Output the [x, y] coordinate of the center of the cell containing the given text.  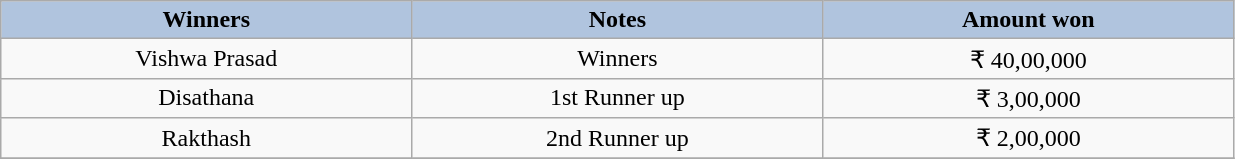
Notes [618, 20]
₹ 3,00,000 [1028, 98]
2nd Runner up [618, 138]
₹ 2,00,000 [1028, 138]
Amount won [1028, 20]
₹ 40,00,000 [1028, 59]
1st Runner up [618, 98]
Vishwa Prasad [206, 59]
Disathana [206, 98]
Rakthash [206, 138]
